Extract the [x, y] coordinate from the center of the cell holding the provided text.  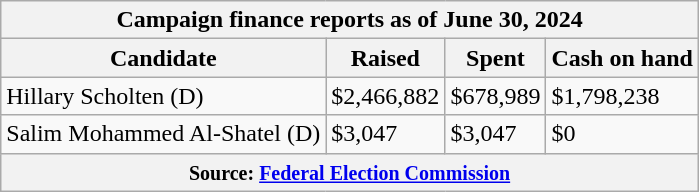
$1,798,238 [622, 96]
Candidate [164, 58]
$2,466,882 [386, 96]
Hillary Scholten (D) [164, 96]
Cash on hand [622, 58]
Source: Federal Election Commission [350, 172]
Salim Mohammed Al-Shatel (D) [164, 134]
Campaign finance reports as of June 30, 2024 [350, 20]
$678,989 [496, 96]
Spent [496, 58]
Raised [386, 58]
$0 [622, 134]
